Return the (x, y) coordinate for the center point of the cell that contains the specified text.  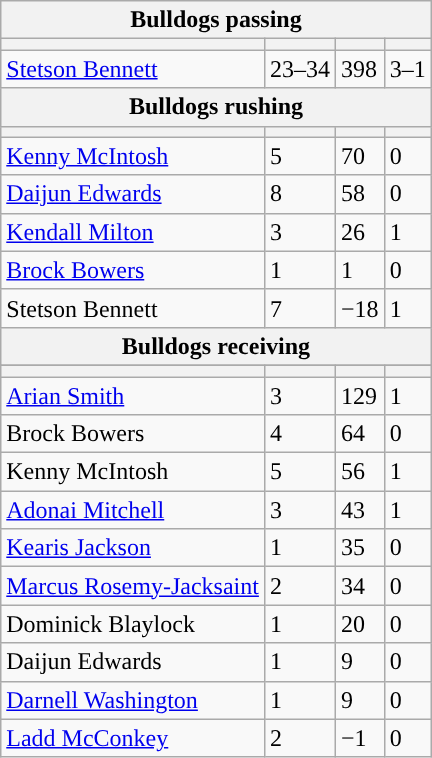
3–1 (408, 69)
23–34 (300, 69)
26 (360, 232)
Kendall Milton (133, 232)
Bulldogs rushing (216, 107)
Marcus Rosemy-Jacksaint (133, 586)
35 (360, 548)
4 (300, 434)
Bulldogs receiving (216, 346)
398 (360, 69)
7 (300, 308)
129 (360, 395)
Kearis Jackson (133, 548)
43 (360, 510)
56 (360, 472)
58 (360, 194)
Ladd McConkey (133, 738)
−1 (360, 738)
8 (300, 194)
64 (360, 434)
Dominick Blaylock (133, 624)
Bulldogs passing (216, 20)
Arian Smith (133, 395)
Darnell Washington (133, 700)
Adonai Mitchell (133, 510)
20 (360, 624)
−18 (360, 308)
70 (360, 156)
34 (360, 586)
